Detect which cell encompasses the target text, then output its (x, y) center coordinate. 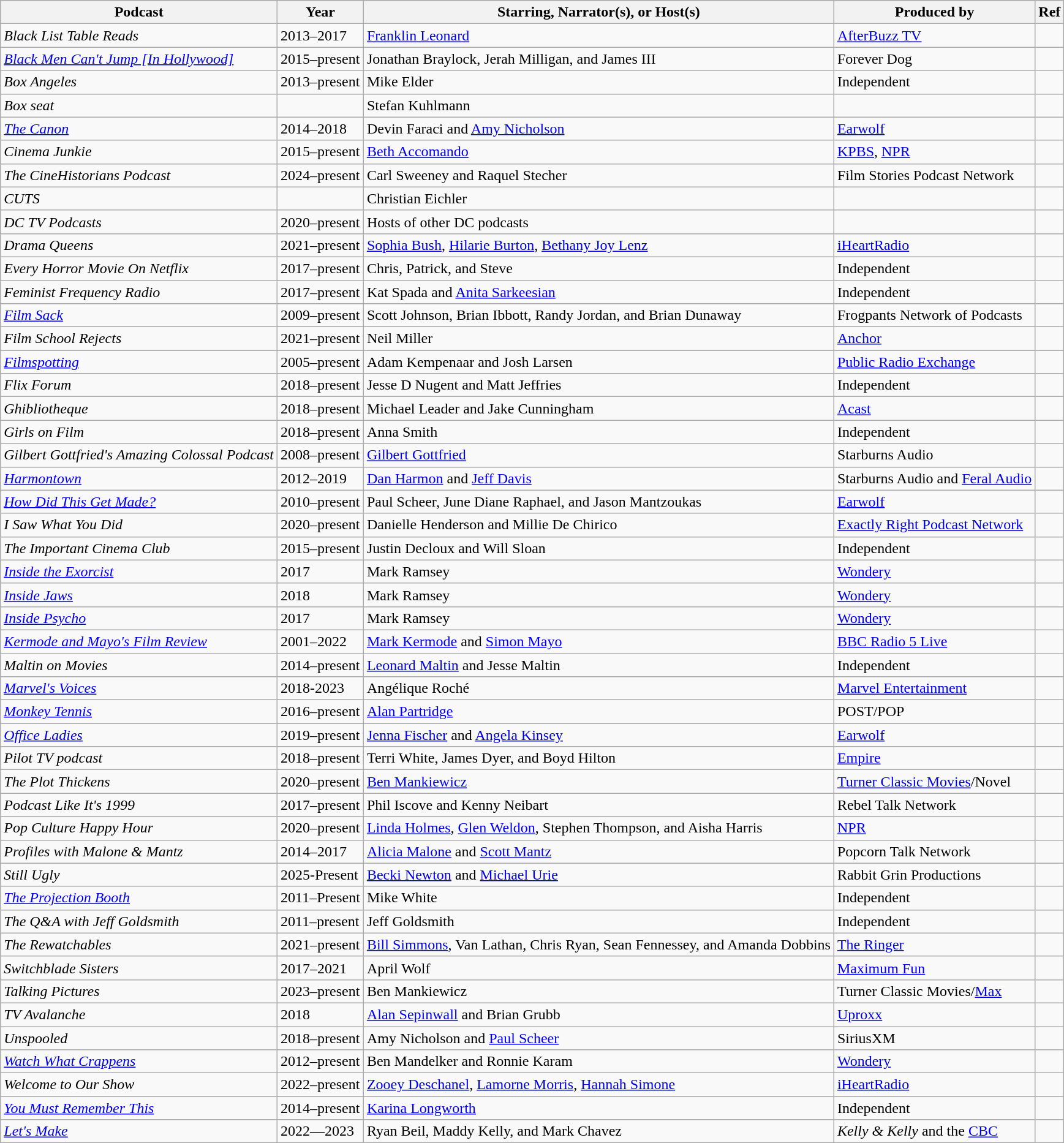
Empire (934, 758)
Anna Smith (598, 432)
2009–present (321, 315)
POST/POP (934, 712)
Kermode and Mayo's Film Review (139, 641)
Jonathan Braylock, Jerah Milligan, and James III (598, 59)
Adam Kempenaar and Josh Larsen (598, 362)
2014–2017 (321, 851)
Neil Miller (598, 339)
Alan Sepinwall and Brian Grubb (598, 1014)
KPBS, NPR (934, 152)
Inside Psycho (139, 618)
Ryan Beil, Maddy Kelly, and Mark Chavez (598, 1131)
2022–present (321, 1085)
I Saw What You Did (139, 525)
Starring, Narrator(s), or Host(s) (598, 12)
AfterBuzz TV (934, 36)
Unspooled (139, 1038)
DC TV Podcasts (139, 222)
2016–present (321, 712)
2017–2021 (321, 968)
2012–2019 (321, 478)
Zooey Deschanel, Lamorne Morris, Hannah Simone (598, 1085)
2024–present (321, 175)
Gilbert Gottfried (598, 455)
Marvel Entertainment (934, 688)
Starburns Audio (934, 455)
How Did This Get Made? (139, 502)
Welcome to Our Show (139, 1085)
NPR (934, 828)
Mike White (598, 898)
2022—2023 (321, 1131)
Frogpants Network of Podcasts (934, 315)
Christian Eichler (598, 198)
Mark Kermode and Simon Mayo (598, 641)
Ghibliotheque (139, 409)
Flix Forum (139, 385)
2011–Present (321, 898)
Justin Decloux and Will Sloan (598, 548)
2010–present (321, 502)
Public Radio Exchange (934, 362)
2008–present (321, 455)
Franklin Leonard (598, 36)
Popcorn Talk Network (934, 851)
2023–present (321, 991)
Film Stories Podcast Network (934, 175)
Film Sack (139, 315)
TV Avalanche (139, 1014)
Feminist Frequency Radio (139, 292)
Inside the Exorcist (139, 571)
Podcast (139, 12)
Marvel's Voices (139, 688)
Box Angeles (139, 82)
Black Men Can't Jump [In Hollywood] (139, 59)
Maximum Fun (934, 968)
Angélique Roché (598, 688)
Leonard Maltin and Jesse Maltin (598, 665)
Kat Spada and Anita Sarkeesian (598, 292)
Stefan Kuhlmann (598, 105)
Year (321, 12)
Film School Rejects (139, 339)
Every Horror Movie On Netflix (139, 268)
Black List Table Reads (139, 36)
Alan Partridge (598, 712)
Paul Scheer, June Diane Raphael, and Jason Mantzoukas (598, 502)
Still Ugly (139, 875)
Bill Simmons, Van Lathan, Chris Ryan, Sean Fennessey, and Amanda Dobbins (598, 945)
2025-Present (321, 875)
Mike Elder (598, 82)
Starburns Audio and Feral Audio (934, 478)
Box seat (139, 105)
The Q&A with Jeff Goldsmith (139, 921)
Kelly & Kelly and the CBC (934, 1131)
Alicia Malone and Scott Mantz (598, 851)
2011–present (321, 921)
Produced by (934, 12)
Watch What Crappens (139, 1062)
2019–present (321, 735)
Switchblade Sisters (139, 968)
CUTS (139, 198)
Michael Leader and Jake Cunningham (598, 409)
Exactly Right Podcast Network (934, 525)
Harmontown (139, 478)
Forever Dog (934, 59)
Turner Classic Movies/Max (934, 991)
You Must Remember This (139, 1108)
The Rewatchables (139, 945)
Jesse D Nugent and Matt Jeffries (598, 385)
Let's Make (139, 1131)
Chris, Patrick, and Steve (598, 268)
Jenna Fischer and Angela Kinsey (598, 735)
Rabbit Grin Productions (934, 875)
Talking Pictures (139, 991)
Rebel Talk Network (934, 805)
Acast (934, 409)
Pilot TV podcast (139, 758)
Hosts of other DC podcasts (598, 222)
2013–present (321, 82)
Phil Iscove and Kenny Neibart (598, 805)
The Projection Booth (139, 898)
Monkey Tennis (139, 712)
Danielle Henderson and Millie De Chirico (598, 525)
Karina Longworth (598, 1108)
Cinema Junkie (139, 152)
The Canon (139, 129)
Uproxx (934, 1014)
Scott Johnson, Brian Ibbott, Randy Jordan, and Brian Dunaway (598, 315)
BBC Radio 5 Live (934, 641)
Carl Sweeney and Raquel Stecher (598, 175)
Office Ladies (139, 735)
Terri White, James Dyer, and Boyd Hilton (598, 758)
The Plot Thickens (139, 782)
Ben Mandelker and Ronnie Karam (598, 1062)
Devin Faraci and Amy Nicholson (598, 129)
April Wolf (598, 968)
Jeff Goldsmith (598, 921)
Amy Nicholson and Paul Scheer (598, 1038)
Gilbert Gottfried's Amazing Colossal Podcast (139, 455)
2005–present (321, 362)
Turner Classic Movies/Novel (934, 782)
2001–2022 (321, 641)
Podcast Like It's 1999 (139, 805)
Beth Accomando (598, 152)
SiriusXM (934, 1038)
2013–2017 (321, 36)
Maltin on Movies (139, 665)
Linda Holmes, Glen Weldon, Stephen Thompson, and Aisha Harris (598, 828)
Ref (1050, 12)
The Important Cinema Club (139, 548)
Becki Newton and Michael Urie (598, 875)
Pop Culture Happy Hour (139, 828)
The Ringer (934, 945)
Inside Jaws (139, 595)
Drama Queens (139, 245)
2018-2023 (321, 688)
Profiles with Malone & Mantz (139, 851)
2014–2018 (321, 129)
2012–present (321, 1062)
Dan Harmon and Jeff Davis (598, 478)
Filmspotting (139, 362)
Anchor (934, 339)
Girls on Film (139, 432)
Sophia Bush, Hilarie Burton, Bethany Joy Lenz (598, 245)
The CineHistorians Podcast (139, 175)
